Return (X, Y) of the center of cell containing provided text 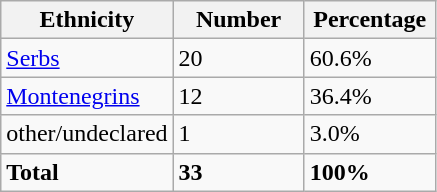
Number (238, 20)
other/undeclared (87, 134)
20 (238, 58)
1 (238, 134)
Montenegrins (87, 96)
Ethnicity (87, 20)
3.0% (370, 134)
12 (238, 96)
33 (238, 172)
Serbs (87, 58)
Total (87, 172)
36.4% (370, 96)
60.6% (370, 58)
100% (370, 172)
Percentage (370, 20)
